Extract the [x, y] coordinate from the center of the cell holding the provided text.  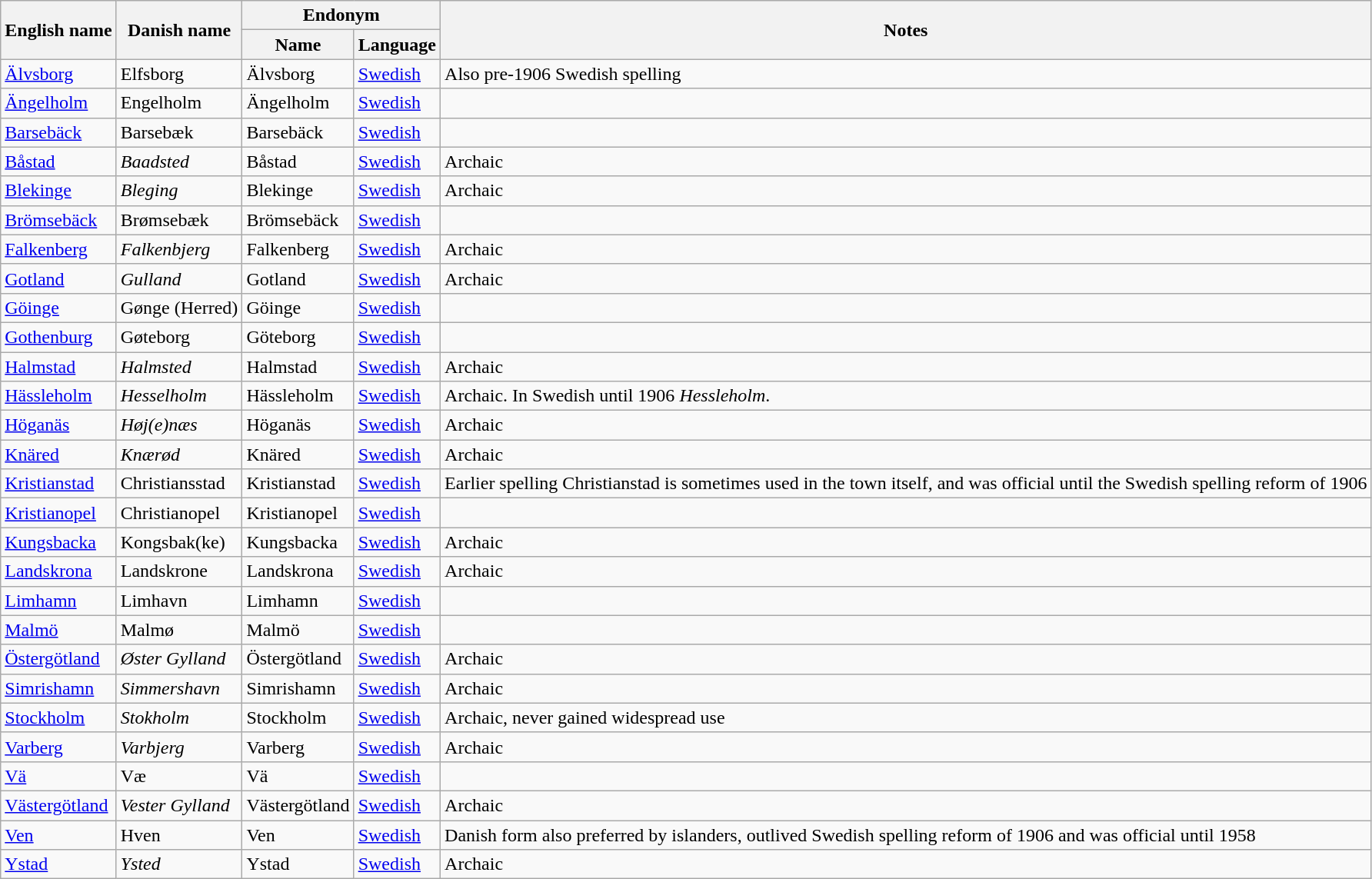
Also pre-1906 Swedish spelling [906, 74]
Brømsebæk [179, 220]
Christiansstad [179, 484]
Stokholm [179, 718]
Gønge (Herred) [179, 308]
Danish form also preferred by islanders, outlived Swedish spelling reform of 1906 and was official until 1958 [906, 834]
Ysted [179, 864]
Gøteborg [179, 337]
Archaic. In Swedish until 1906 Hessleholm. [906, 396]
Danish name [179, 30]
Varbjerg [179, 747]
Øster Gylland [179, 659]
Knærød [179, 454]
Gothenburg [58, 337]
Falkenbjerg [179, 249]
Vester Gylland [179, 805]
Malmø [179, 630]
Christianopel [179, 513]
Simmershavn [179, 688]
Væ [179, 776]
Limhavn [179, 601]
Engelholm [179, 103]
Hven [179, 834]
Language [397, 45]
Høj(e)næs [179, 425]
Göteborg [298, 337]
Halmsted [179, 367]
Bleging [179, 191]
Archaic, never gained widespread use [906, 718]
Gulland [179, 278]
Kongsbak(ke) [179, 542]
Endonym [341, 15]
Landskrone [179, 571]
Hesselholm [179, 396]
Elfsborg [179, 74]
Earlier spelling Christianstad is sometimes used in the town itself, and was official until the Swedish spelling reform of 1906 [906, 484]
Notes [906, 30]
Name [298, 45]
Barsebæk [179, 132]
English name [58, 30]
Baadsted [179, 161]
